Identify which cell holds the provided text, then report its (x, y) central coordinate. 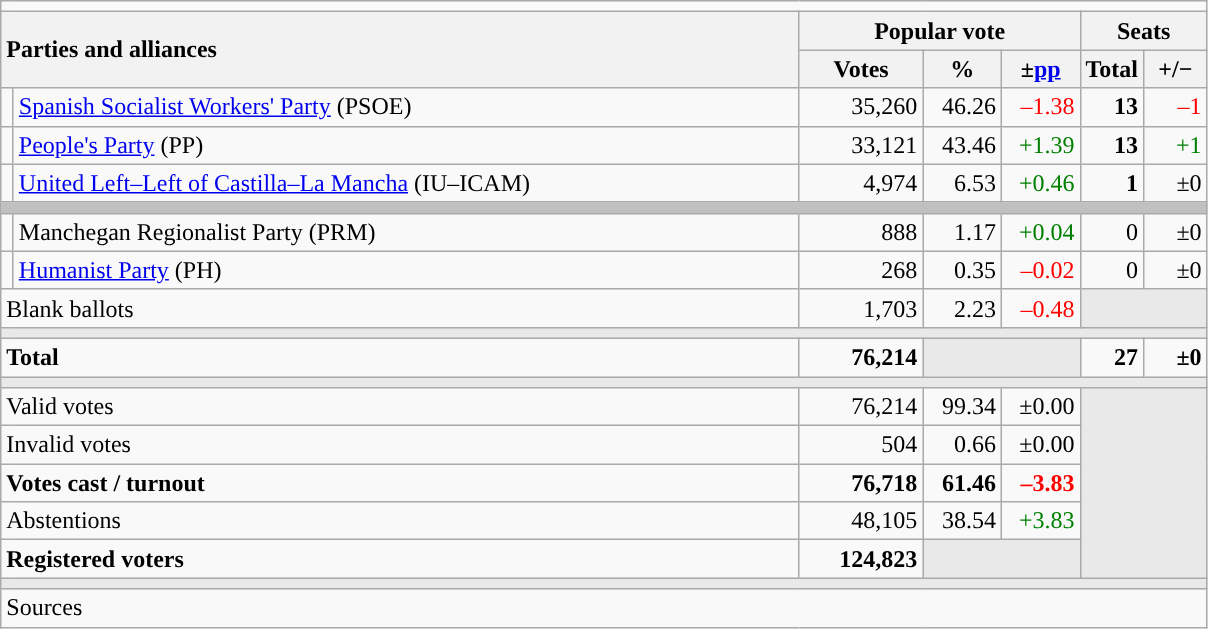
76,718 (861, 483)
+3.83 (1040, 521)
268 (861, 270)
38.54 (962, 521)
35,260 (861, 107)
Seats (1144, 31)
Manchegan Regionalist Party (PRM) (406, 232)
–3.83 (1040, 483)
+1.39 (1040, 145)
Votes cast / turnout (400, 483)
–1 (1176, 107)
Blank ballots (400, 308)
33,121 (861, 145)
1.17 (962, 232)
504 (861, 445)
1 (1112, 183)
+0.46 (1040, 183)
United Left–Left of Castilla–La Mancha (IU–ICAM) (406, 183)
Humanist Party (PH) (406, 270)
6.53 (962, 183)
46.26 (962, 107)
2.23 (962, 308)
43.46 (962, 145)
Valid votes (400, 407)
Popular vote (940, 31)
People's Party (PP) (406, 145)
0.66 (962, 445)
Registered voters (400, 559)
Spanish Socialist Workers' Party (PSOE) (406, 107)
1,703 (861, 308)
99.34 (962, 407)
Sources (604, 608)
+/− (1176, 69)
Votes (861, 69)
–1.38 (1040, 107)
888 (861, 232)
+0.04 (1040, 232)
4,974 (861, 183)
±pp (1040, 69)
Abstentions (400, 521)
48,105 (861, 521)
124,823 (861, 559)
% (962, 69)
61.46 (962, 483)
–0.02 (1040, 270)
Parties and alliances (400, 50)
0.35 (962, 270)
–0.48 (1040, 308)
27 (1112, 357)
Invalid votes (400, 445)
+1 (1176, 145)
